Extract the [x, y] coordinate from the center of the cell holding the provided text.  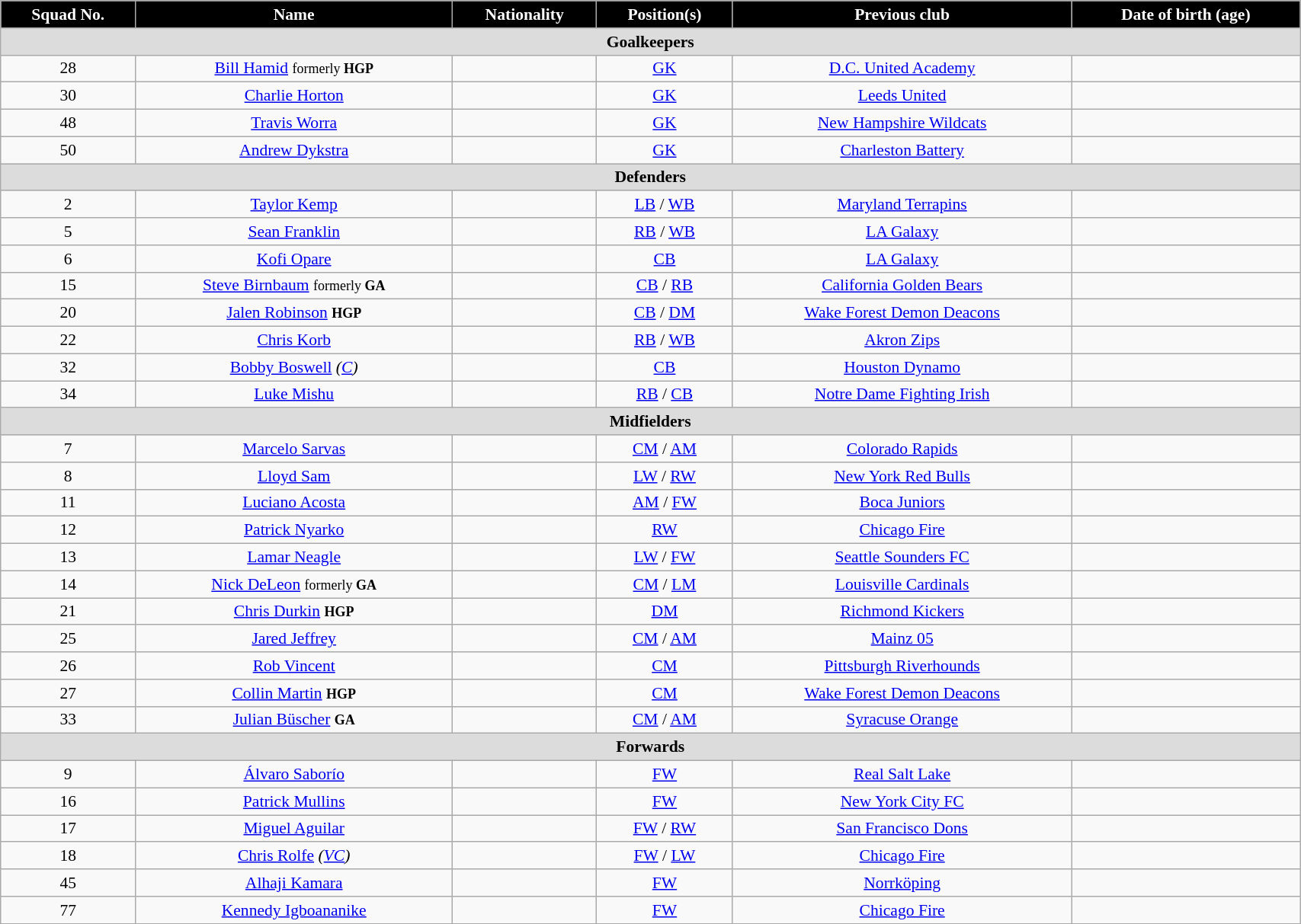
Nick DeLeon formerly GA [294, 584]
CM / LM [665, 584]
Real Salt Lake [902, 775]
14 [69, 584]
25 [69, 639]
Julian Büscher GA [294, 720]
FW / LW [665, 856]
Charlie Horton [294, 96]
Andrew Dykstra [294, 150]
Charleston Battery [902, 150]
Position(s) [665, 14]
Syracuse Orange [902, 720]
Mainz 05 [902, 639]
Kennedy Igboananike [294, 910]
Luciano Acosta [294, 503]
6 [69, 259]
2 [69, 205]
45 [69, 883]
48 [69, 123]
Boca Juniors [902, 503]
Midfielders [651, 422]
Kofi Opare [294, 259]
LW / RW [665, 476]
34 [69, 395]
Colorado Rapids [902, 449]
LW / FW [665, 558]
Patrick Nyarko [294, 530]
Álvaro Saborío [294, 775]
20 [69, 313]
Taylor Kemp [294, 205]
Previous club [902, 14]
Nationality [524, 14]
5 [69, 232]
Bill Hamid formerly HGP [294, 69]
Leeds United [902, 96]
Patrick Mullins [294, 801]
9 [69, 775]
D.C. United Academy [902, 69]
27 [69, 693]
26 [69, 666]
CB / RB [665, 286]
Travis Worra [294, 123]
California Golden Bears [902, 286]
Louisville Cardinals [902, 584]
Chris Korb [294, 341]
12 [69, 530]
Chris Durkin HGP [294, 612]
18 [69, 856]
FW / RW [665, 829]
Jalen Robinson HGP [294, 313]
13 [69, 558]
16 [69, 801]
Date of birth (age) [1186, 14]
Lamar Neagle [294, 558]
Squad No. [69, 14]
21 [69, 612]
17 [69, 829]
Defenders [651, 177]
San Francisco Dons [902, 829]
Luke Mishu [294, 395]
Bobby Boswell (C) [294, 367]
Name [294, 14]
Richmond Kickers [902, 612]
Forwards [651, 747]
RW [665, 530]
Lloyd Sam [294, 476]
Akron Zips [902, 341]
LB / WB [665, 205]
Pittsburgh Riverhounds [902, 666]
Jared Jeffrey [294, 639]
22 [69, 341]
8 [69, 476]
CB / DM [665, 313]
New Hampshire Wildcats [902, 123]
New York Red Bulls [902, 476]
Chris Rolfe (VC) [294, 856]
Houston Dynamo [902, 367]
Rob Vincent [294, 666]
Seattle Sounders FC [902, 558]
Marcelo Sarvas [294, 449]
Notre Dame Fighting Irish [902, 395]
33 [69, 720]
Steve Birnbaum formerly GA [294, 286]
Goalkeepers [651, 42]
Maryland Terrapins [902, 205]
77 [69, 910]
New York City FC [902, 801]
50 [69, 150]
Alhaji Kamara [294, 883]
7 [69, 449]
DM [665, 612]
AM / FW [665, 503]
Norrköping [902, 883]
30 [69, 96]
15 [69, 286]
Miguel Aguilar [294, 829]
11 [69, 503]
28 [69, 69]
32 [69, 367]
RB / CB [665, 395]
Collin Martin HGP [294, 693]
Sean Franklin [294, 232]
